Determine the (X, Y) coordinate at the center of the cell enclosing the given text.  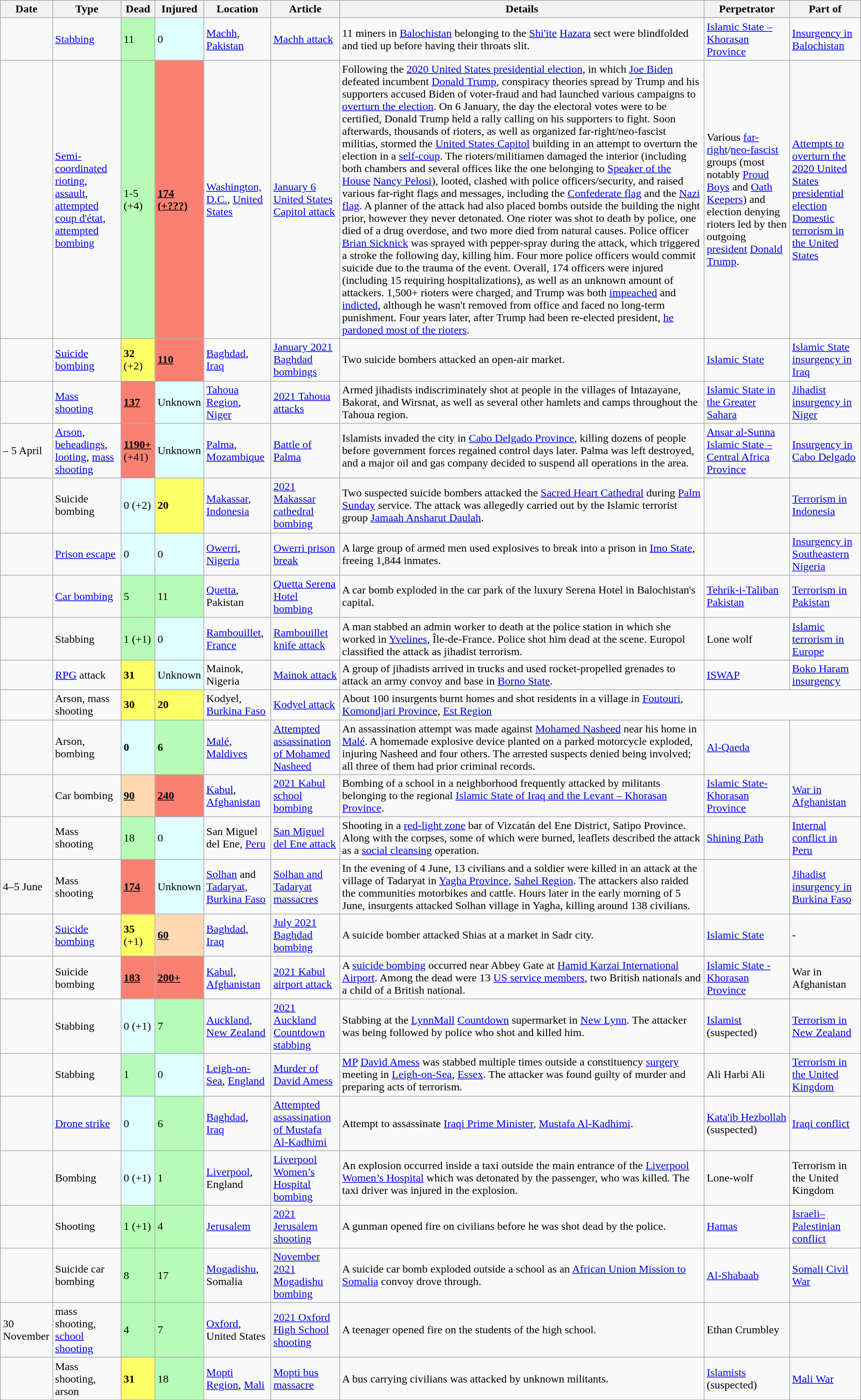
Shooting (86, 1227)
174 (+???) (179, 200)
174 (138, 887)
Israeli–Palestinian conflict (825, 1227)
2021 Kabul airport attack (305, 978)
A car bomb exploded in the car park of the luxury Serena Hotel in Balochistan's capital. (522, 596)
Part of (825, 9)
A gunman opened fire on civilians before he was shot dead by the police. (522, 1227)
Rambouillet, France (237, 639)
Bombing (86, 1178)
Islamists (suspected) (747, 1378)
Rambouillet knife attack (305, 639)
17 (179, 1275)
January 2021 Baghdad bombings (305, 360)
Malé, Maldives (237, 747)
Dead (138, 9)
Quetta Serena Hotel bombing (305, 596)
Insurgency in Balochistan (825, 39)
ISWAP (747, 674)
35 (+1) (138, 935)
Mali War (825, 1378)
Perpetrator (747, 9)
Terrorism in Pakistan (825, 596)
Al-Shabaab (747, 1275)
Insurgency in Southeastern Nigeria (825, 554)
Ansar al-SunnaIslamic State – Central Africa Province (747, 451)
Attempt to assassinate Iraqi Prime Minister, Mustafa Al-Kadhimi. (522, 1123)
Leigh-on-Sea, England (237, 1075)
Tehrik-i-Taliban Pakistan (747, 596)
0 (+2) (138, 505)
240 (179, 796)
A suicide bomber attacked Shias at a market in Sadr city. (522, 935)
RPG attack (86, 674)
Ethan Crumbley (747, 1330)
11 miners in Balochistan belonging to the Shi'ite Hazara sect were blindfolded and tied up before having their throats slit. (522, 39)
Makassar, Indonesia (237, 505)
A bus carrying civilians was attacked by unknown militants. (522, 1378)
Article (305, 9)
2021 Tahoua attacks (305, 402)
Stabbing at the LynnMall Countdown supermarket in New Lynn. The attacker was being followed by police who shot and killed him. (522, 1026)
137 (138, 402)
Internal conflict in Peru (825, 838)
Tahoua Region, Niger (237, 402)
Auckland, New Zealand (237, 1026)
Islamist (suspected) (747, 1026)
Iraqi conflict (825, 1123)
30 November (27, 1330)
Attempted assassination of Mustafa Al-Kadhimi (305, 1123)
Jihadist insurgency in Niger (825, 402)
Islamic State - Khorasan Province (747, 978)
Arson, bombing (86, 747)
Islamic terrorism in Europe (825, 639)
A teenager opened fire on the students of the high school. (522, 1330)
Terrorism in New Zealand (825, 1026)
Washington, D.C., United States (237, 200)
Insurgency in Cabo Delgado (825, 451)
Details (522, 9)
Battle of Palma (305, 451)
- (825, 935)
Somali Civil War (825, 1275)
Quetta, Pakistan (237, 596)
1-5 (+4) (138, 200)
July 2021 Baghdad bombing (305, 935)
Date (27, 9)
Owerri, Nigeria (237, 554)
Jerusalem (237, 1227)
Murder of David Amess (305, 1075)
Semi-coordinated rioting, assault, attempted coup d'état, attempted bombing (86, 200)
Two suicide bombers attacked an open-air market. (522, 360)
32 (+2) (138, 360)
Islamic State-Khorasan Province (747, 796)
60 (179, 935)
Lone wolf (747, 639)
Mopti bus massacre (305, 1378)
Mogadishu, Somalia (237, 1275)
A group of jihadists arrived in trucks and used rocket-propelled grenades to attack an army convoy and base in Borno State. (522, 674)
8 (138, 1275)
Oxford, United States (237, 1330)
Al-Qaeda (747, 747)
A suicide car bomb exploded outside a school as an African Union Mission to Somalia convoy drove through. (522, 1275)
Kata'ib Hezbollah (suspected) (747, 1123)
November 2021 Mogadishu bombing (305, 1275)
Attempted assassination of Mohamed Nasheed (305, 747)
Ali Harbi Ali (747, 1075)
Location (237, 9)
Islamic State – Khorasan Province (747, 39)
Prison escape (86, 554)
Arson, mass shooting (86, 705)
1190+ (+41) (138, 451)
4–5 June (27, 887)
Mainok attack (305, 674)
San Miguel del Ene attack (305, 838)
5 (138, 596)
Machh attack (305, 39)
2021 Oxford High School shooting (305, 1330)
Islamic State insurgency in Iraq (825, 360)
2021 Auckland Countdown stabbing (305, 1026)
110 (179, 360)
Owerri prison break (305, 554)
183 (138, 978)
Machh, Pakistan (237, 39)
2021 Makassar cathedral bombing (305, 505)
Kodyel attack (305, 705)
mass shooting, school shooting (86, 1330)
2021 Jerusalem shooting (305, 1227)
Suicide car bombing (86, 1275)
Jihadist insurgency in Burkina Faso (825, 887)
Arson, beheadings, looting, mass shooting (86, 451)
90 (138, 796)
Terrorism in Indonesia (825, 505)
Drone strike (86, 1123)
Liverpool Women’s Hospital bombing (305, 1178)
Liverpool, England (237, 1178)
Mainok, Nigeria (237, 674)
Solhan and Tadaryat, Burkina Faso (237, 887)
Palma, Mozambique (237, 451)
– 5 April (27, 451)
Mopti Region, Mali (237, 1378)
January 6 United States Capitol attack (305, 200)
30 (138, 705)
Attempts to overturn the 2020 United States presidential electionDomestic terrorism in the United States (825, 200)
2021 Kabul school bombing (305, 796)
Type (86, 9)
Injured (179, 9)
A large group of armed men used explosives to break into a prison in Imo State, freeing 1,844 inmates. (522, 554)
200+ (179, 978)
Shining Path (747, 838)
San Miguel del Ene, Peru (237, 838)
Mass shooting, arson (86, 1378)
Islamic State in the Greater Sahara (747, 402)
Kodyel, Burkina Faso (237, 705)
Solhan and Tadaryat massacres (305, 887)
Boko Haram insurgency (825, 674)
Hamas (747, 1227)
Lone-wolf (747, 1178)
About 100 insurgents burnt homes and shot residents in a village in Foutouri, Komondjari Province, Est Region (522, 705)
